Return the (X, Y) coordinate for the center point of the cell that contains the specified text.  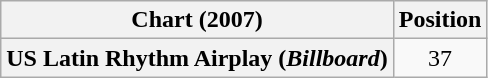
37 (440, 58)
Chart (2007) (197, 20)
Position (440, 20)
US Latin Rhythm Airplay (Billboard) (197, 58)
